Capture the cell that displays the provided text and extract its (X, Y) central coordinate. 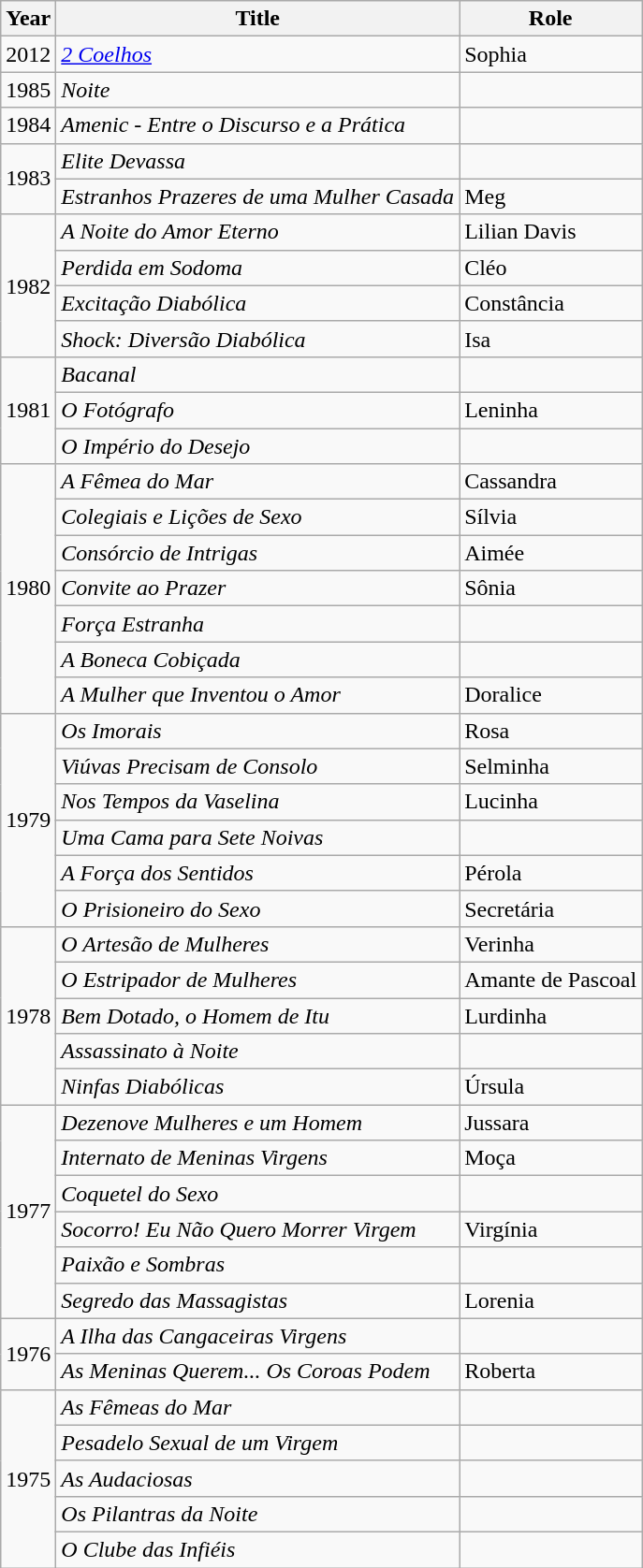
Força Estranha (258, 624)
2012 (28, 54)
Coquetel do Sexo (258, 1194)
O Prisioneiro do Sexo (258, 908)
1979 (28, 820)
O Clube das Infiéis (258, 1549)
Assassinato à Noite (258, 1052)
Bem Dotado, o Homem de Itu (258, 1015)
Convite ao Prazer (258, 588)
1985 (28, 90)
1980 (28, 588)
Lurdinha (550, 1015)
Leninha (550, 410)
1976 (28, 1354)
Rosa (550, 731)
Moça (550, 1158)
Cléo (550, 268)
1981 (28, 410)
Jussara (550, 1123)
Title (258, 19)
Lorenia (550, 1300)
1978 (28, 1015)
Ninfas Diabólicas (258, 1087)
As Meninas Querem... Os Coroas Podem (258, 1372)
Amante de Pascoal (550, 980)
Socorro! Eu Não Quero Morrer Virgem (258, 1229)
Noite (258, 90)
O Império do Desejo (258, 446)
Nos Tempos da Vaselina (258, 802)
Secretária (550, 908)
Isa (550, 339)
Lilian Davis (550, 232)
Sophia (550, 54)
1977 (28, 1212)
A Boneca Cobiçada (258, 660)
Perdida em Sodoma (258, 268)
Constância (550, 303)
Aimée (550, 553)
Sônia (550, 588)
Internato de Meninas Virgens (258, 1158)
Roberta (550, 1372)
Cassandra (550, 482)
A Fêmea do Mar (258, 482)
1982 (28, 285)
Shock: Diversão Diabólica (258, 339)
Os Pilantras da Noite (258, 1514)
Amenic - Entre o Discurso e a Prática (258, 125)
2 Coelhos (258, 54)
Excitação Diabólica (258, 303)
O Fotógrafo (258, 410)
Pesadelo Sexual de um Virgem (258, 1443)
As Fêmeas do Mar (258, 1407)
Paixão e Sombras (258, 1265)
Úrsula (550, 1087)
Meg (550, 196)
1984 (28, 125)
Elite Devassa (258, 161)
Year (28, 19)
Sílvia (550, 517)
A Força dos Sentidos (258, 873)
A Mulher que Inventou o Amor (258, 695)
Viúvas Precisam de Consolo (258, 766)
O Artesão de Mulheres (258, 944)
Estranhos Prazeres de uma Mulher Casada (258, 196)
Segredo das Massagistas (258, 1300)
1975 (28, 1478)
Virgínia (550, 1229)
Doralice (550, 695)
Role (550, 19)
Lucinha (550, 802)
A Ilha das Cangaceiras Virgens (258, 1336)
Uma Cama para Sete Noivas (258, 837)
Selminha (550, 766)
As Audaciosas (258, 1478)
Dezenove Mulheres e um Homem (258, 1123)
A Noite do Amor Eterno (258, 232)
Bacanal (258, 374)
1983 (28, 179)
Consórcio de Intrigas (258, 553)
Colegiais e Lições de Sexo (258, 517)
Pérola (550, 873)
Os Imorais (258, 731)
Verinha (550, 944)
O Estripador de Mulheres (258, 980)
